Identify which cell holds the provided text, then report its (x, y) central coordinate. 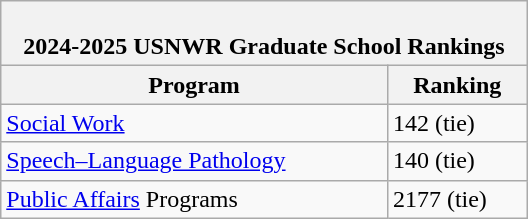
2177 (tie) (457, 199)
142 (tie) (457, 123)
Program (194, 85)
140 (tie) (457, 161)
Ranking (457, 85)
2024-2025 USNWR Graduate School Rankings (264, 34)
Speech–Language Pathology (194, 161)
Public Affairs Programs (194, 199)
Social Work (194, 123)
